Detect which cell encompasses the target text, then output its [X, Y] center coordinate. 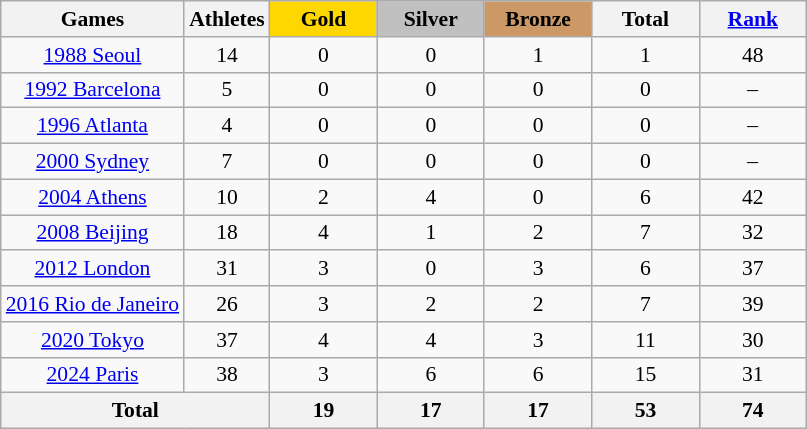
Bronze [538, 19]
15 [646, 375]
2012 London [92, 269]
19 [324, 411]
48 [752, 55]
39 [752, 304]
1992 Barcelona [92, 90]
53 [646, 411]
Games [92, 19]
32 [752, 233]
Silver [430, 19]
10 [227, 197]
74 [752, 411]
Athletes [227, 19]
2016 Rio de Janeiro [92, 304]
Rank [752, 19]
42 [752, 197]
2024 Paris [92, 375]
2008 Beijing [92, 233]
1996 Atlanta [92, 126]
2004 Athens [92, 197]
26 [227, 304]
Gold [324, 19]
1988 Seoul [92, 55]
5 [227, 90]
2000 Sydney [92, 162]
38 [227, 375]
14 [227, 55]
11 [646, 340]
18 [227, 233]
30 [752, 340]
2020 Tokyo [92, 340]
